Determine the (X, Y) coordinate at the center of the cell enclosing the given text.  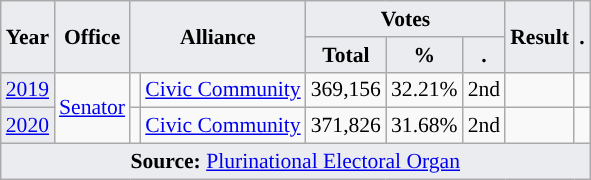
32.21% (424, 90)
Source: Plurinational Electoral Organ (296, 162)
Year (28, 36)
Alliance (218, 36)
Total (346, 55)
2019 (28, 90)
Office (92, 36)
Result (540, 36)
Votes (406, 19)
% (424, 55)
2020 (28, 126)
371,826 (346, 126)
31.68% (424, 126)
Senator (92, 108)
369,156 (346, 90)
